Pinpoint the cell where the given text exists, returning its [x, y] midpoint coordinate. 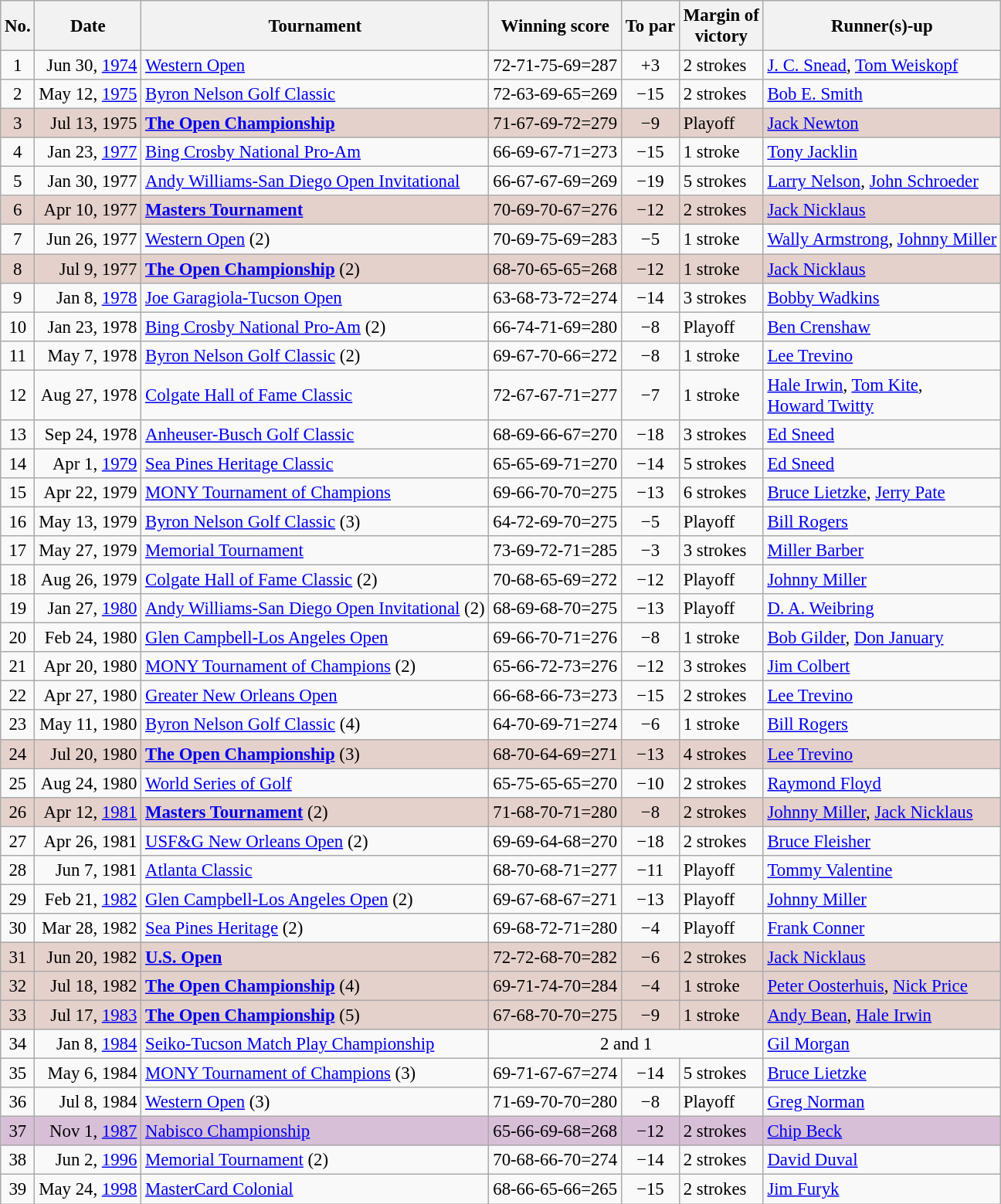
Anheuser-Busch Golf Classic [315, 435]
The Open Championship (5) [315, 1016]
The Open Championship (3) [315, 754]
6 [18, 211]
70-69-70-67=276 [555, 211]
20 [18, 638]
Hale Irwin, Tom Kite, Howard Twitty [882, 395]
May 12, 1975 [88, 94]
Colgate Hall of Fame Classic [315, 395]
Jan 8, 1984 [88, 1044]
Colgate Hall of Fame Classic (2) [315, 580]
29 [18, 899]
May 27, 1979 [88, 551]
14 [18, 463]
May 6, 1984 [88, 1073]
Apr 1, 1979 [88, 463]
36 [18, 1102]
63-68-73-72=274 [555, 297]
Western Open (2) [315, 239]
World Series of Golf [315, 783]
USF&G New Orleans Open (2) [315, 841]
Apr 20, 1980 [88, 666]
May 13, 1979 [88, 521]
71-67-69-72=279 [555, 124]
Glen Campbell-Los Angeles Open (2) [315, 899]
68-69-68-70=275 [555, 609]
U.S. Open [315, 957]
64-72-69-70=275 [555, 521]
Jan 30, 1977 [88, 181]
Byron Nelson Golf Classic (4) [315, 725]
Tournament [315, 26]
Greater New Orleans Open [315, 696]
28 [18, 870]
Memorial Tournament [315, 551]
Frank Conner [882, 928]
69-66-70-70=275 [555, 493]
Glen Campbell-Los Angeles Open [315, 638]
Miller Barber [882, 551]
Jul 8, 1984 [88, 1102]
Feb 21, 1982 [88, 899]
Sea Pines Heritage (2) [315, 928]
No. [18, 26]
Jun 20, 1982 [88, 957]
69-68-72-71=280 [555, 928]
Western Open [315, 66]
J. C. Snead, Tom Weiskopf [882, 66]
68-70-68-71=277 [555, 870]
The Open Championship [315, 124]
35 [18, 1073]
Joe Garagiola-Tucson Open [315, 297]
Tommy Valentine [882, 870]
MasterCard Colonial [315, 1189]
Runner(s)-up [882, 26]
69-67-68-67=271 [555, 899]
68-66-65-66=265 [555, 1189]
MONY Tournament of Champions [315, 493]
17 [18, 551]
66-69-67-71=273 [555, 152]
Jim Colbert [882, 666]
Apr 26, 1981 [88, 841]
Apr 22, 1979 [88, 493]
11 [18, 355]
21 [18, 666]
16 [18, 521]
Aug 24, 1980 [88, 783]
65-66-69-68=268 [555, 1131]
Bobby Wadkins [882, 297]
May 11, 1980 [88, 725]
4 strokes [721, 754]
30 [18, 928]
−11 [650, 870]
Jul 9, 1977 [88, 269]
Seiko-Tucson Match Play Championship [315, 1044]
68-69-66-67=270 [555, 435]
Western Open (3) [315, 1102]
72-63-69-65=269 [555, 94]
Jack Newton [882, 124]
Andy Bean, Hale Irwin [882, 1016]
69-67-70-66=272 [555, 355]
70-68-65-69=272 [555, 580]
May 7, 1978 [88, 355]
Memorial Tournament (2) [315, 1161]
Jul 20, 1980 [88, 754]
Nov 1, 1987 [88, 1131]
38 [18, 1161]
Winning score [555, 26]
72-72-68-70=282 [555, 957]
Bruce Lietzke, Jerry Pate [882, 493]
MONY Tournament of Champions (2) [315, 666]
Bruce Fleisher [882, 841]
65-75-65-65=270 [555, 783]
69-71-67-67=274 [555, 1073]
15 [18, 493]
Andy Williams-San Diego Open Invitational [315, 181]
The Open Championship (4) [315, 986]
66-68-66-73=273 [555, 696]
Bob Gilder, Don January [882, 638]
72-71-75-69=287 [555, 66]
69-69-64-68=270 [555, 841]
Masters Tournament (2) [315, 812]
68-70-64-69=271 [555, 754]
D. A. Weibring [882, 609]
4 [18, 152]
12 [18, 395]
67-68-70-70=275 [555, 1016]
Feb 24, 1980 [88, 638]
65-66-72-73=276 [555, 666]
Jul 18, 1982 [88, 986]
Johnny Miller, Jack Nicklaus [882, 812]
69-66-70-71=276 [555, 638]
70-68-66-70=274 [555, 1161]
Raymond Floyd [882, 783]
Jun 2, 1996 [88, 1161]
Apr 10, 1977 [88, 211]
Greg Norman [882, 1102]
23 [18, 725]
Aug 27, 1978 [88, 395]
Peter Oosterhuis, Nick Price [882, 986]
Bing Crosby National Pro-Am (2) [315, 327]
−19 [650, 181]
+3 [650, 66]
26 [18, 812]
Jun 30, 1974 [88, 66]
34 [18, 1044]
MONY Tournament of Champions (3) [315, 1073]
Jul 17, 1983 [88, 1016]
Sep 24, 1978 [88, 435]
Tony Jacklin [882, 152]
72-67-67-71=277 [555, 395]
Jun 26, 1977 [88, 239]
Byron Nelson Golf Classic [315, 94]
Byron Nelson Golf Classic (3) [315, 521]
The Open Championship (2) [315, 269]
68-70-65-65=268 [555, 269]
6 strokes [721, 493]
9 [18, 297]
Chip Beck [882, 1131]
39 [18, 1189]
Atlanta Classic [315, 870]
7 [18, 239]
18 [18, 580]
Apr 12, 1981 [88, 812]
71-69-70-70=280 [555, 1102]
33 [18, 1016]
Jan 8, 1978 [88, 297]
71-68-70-71=280 [555, 812]
−10 [650, 783]
66-67-67-69=269 [555, 181]
22 [18, 696]
69-71-74-70=284 [555, 986]
Margin ofvictory [721, 26]
5 [18, 181]
64-70-69-71=274 [555, 725]
3 [18, 124]
May 24, 1998 [88, 1189]
65-65-69-71=270 [555, 463]
Jan 23, 1977 [88, 152]
Date [88, 26]
2 [18, 94]
73-69-72-71=285 [555, 551]
Masters Tournament [315, 211]
Jan 23, 1978 [88, 327]
Wally Armstrong, Johnny Miller [882, 239]
Sea Pines Heritage Classic [315, 463]
24 [18, 754]
−7 [650, 395]
27 [18, 841]
Bob E. Smith [882, 94]
32 [18, 986]
Jan 27, 1980 [88, 609]
Gil Morgan [882, 1044]
Nabisco Championship [315, 1131]
Jun 7, 1981 [88, 870]
To par [650, 26]
Ben Crenshaw [882, 327]
Byron Nelson Golf Classic (2) [315, 355]
1 [18, 66]
−3 [650, 551]
2 and 1 [626, 1044]
37 [18, 1131]
13 [18, 435]
70-69-75-69=283 [555, 239]
Aug 26, 1979 [88, 580]
19 [18, 609]
10 [18, 327]
66-74-71-69=280 [555, 327]
Mar 28, 1982 [88, 928]
Andy Williams-San Diego Open Invitational (2) [315, 609]
8 [18, 269]
25 [18, 783]
Bing Crosby National Pro-Am [315, 152]
Jim Furyk [882, 1189]
David Duval [882, 1161]
Apr 27, 1980 [88, 696]
Larry Nelson, John Schroeder [882, 181]
31 [18, 957]
Bruce Lietzke [882, 1073]
Jul 13, 1975 [88, 124]
